Detect which cell encompasses the target text, then output its (X, Y) center coordinate. 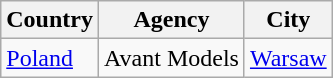
City (288, 20)
Country (50, 20)
Avant Models (171, 58)
Warsaw (288, 58)
Poland (50, 58)
Agency (171, 20)
